Pinpoint the cell where the given text exists, returning its (x, y) midpoint coordinate. 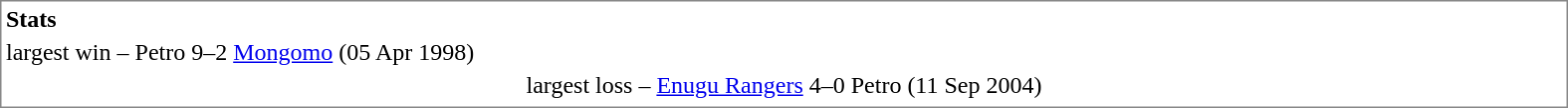
largest win – Petro 9–2 Mongomo (05 Apr 1998) (784, 53)
largest loss – Enugu Rangers 4–0 Petro (11 Sep 2004) (784, 85)
Stats (784, 19)
